Pinpoint the cell where the given text exists, returning its (x, y) midpoint coordinate. 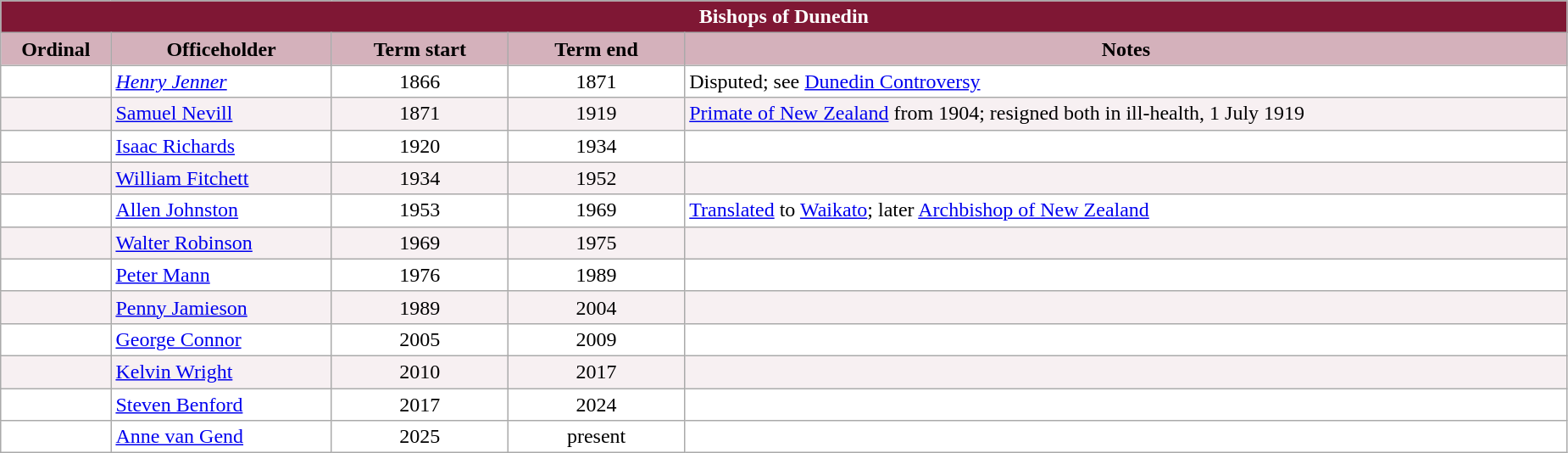
2025 (420, 437)
Allen Johnston (221, 210)
Translated to Waikato; later Archbishop of New Zealand (1126, 210)
2005 (420, 339)
1920 (420, 146)
Officeholder (221, 49)
Kelvin Wright (221, 372)
1952 (596, 178)
2004 (596, 307)
Term end (596, 49)
1953 (420, 210)
1866 (420, 81)
Peter Mann (221, 275)
2010 (420, 372)
Penny Jamieson (221, 307)
George Connor (221, 339)
Anne van Gend (221, 437)
Ordinal (56, 49)
Primate of New Zealand from 1904; resigned both in ill-health, 1 July 1919 (1126, 114)
1919 (596, 114)
Steven Benford (221, 405)
1976 (420, 275)
present (596, 437)
Samuel Nevill (221, 114)
Henry Jenner (221, 81)
Walter Robinson (221, 243)
1975 (596, 243)
Isaac Richards (221, 146)
Notes (1126, 49)
William Fitchett (221, 178)
Disputed; see Dunedin Controversy (1126, 81)
2009 (596, 339)
Bishops of Dunedin (784, 17)
Term start (420, 49)
2024 (596, 405)
